For the text-containing cell, return its midpoint in (X, Y) coordinate format. 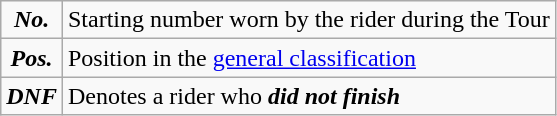
Pos. (32, 58)
Position in the general classification (308, 58)
DNF (32, 96)
Denotes a rider who did not finish (308, 96)
No. (32, 20)
Starting number worn by the rider during the Tour (308, 20)
